Output the (x, y) coordinate of the center of the cell containing the given text.  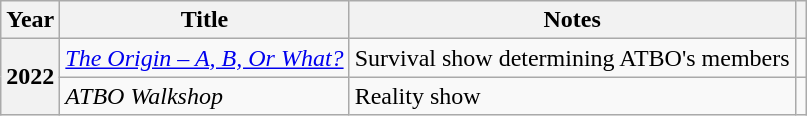
Title (204, 20)
The Origin – A, B, Or What? (204, 58)
2022 (30, 77)
Year (30, 20)
ATBO Walkshop (204, 96)
Reality show (572, 96)
Notes (572, 20)
Survival show determining ATBO's members (572, 58)
